Return the (x, y) coordinate for the center point of the cell that contains the specified text.  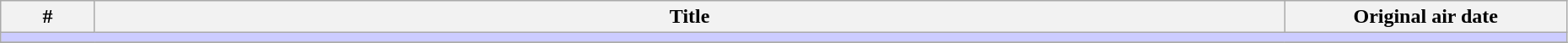
Original air date (1425, 17)
Title (690, 17)
# (47, 17)
